From the cell containing the given text, extract its center point as (x, y) coordinate. 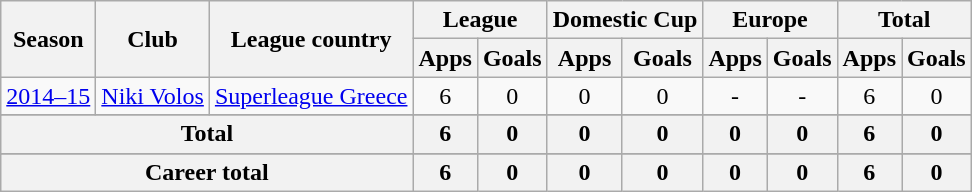
Domestic Cup (625, 20)
League (480, 20)
Europe (770, 20)
Niki Volos (153, 96)
2014–15 (48, 96)
Club (153, 39)
Superleague Greece (311, 96)
Career total (207, 172)
Season (48, 39)
League country (311, 39)
